Determine the (X, Y) coordinate at the center of the cell enclosing the given text.  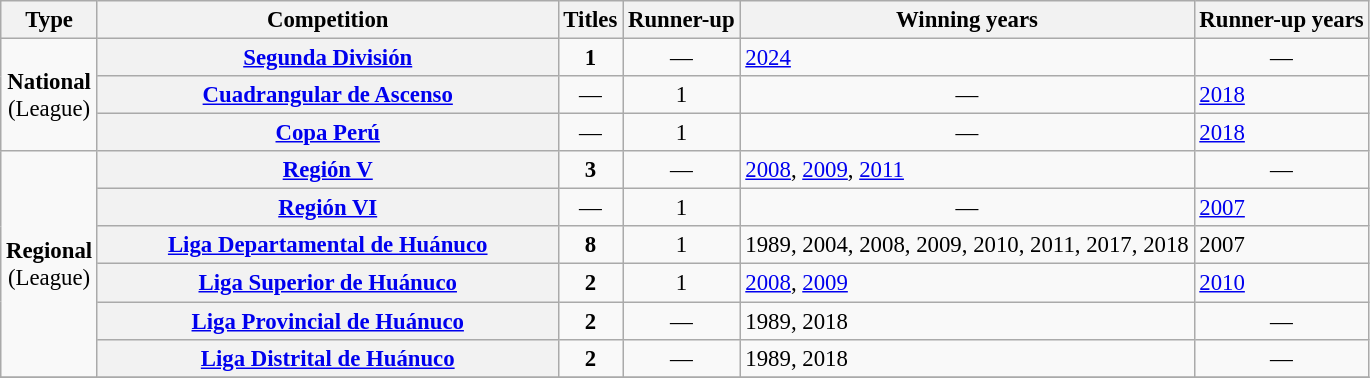
Región VI (328, 208)
Segunda División (328, 58)
3 (590, 170)
Winning years (967, 20)
Regional(League) (50, 264)
Runner-up years (1282, 20)
Liga Provincial de Huánuco (328, 321)
Copa Perú (328, 133)
Type (50, 20)
Titles (590, 20)
Competition (328, 20)
2010 (1282, 283)
8 (590, 245)
2024 (967, 58)
Cuadrangular de Ascenso (328, 95)
National(League) (50, 96)
Liga Superior de Huánuco (328, 283)
Runner-up (682, 20)
Liga Departamental de Huánuco (328, 245)
2008, 2009 (967, 283)
Liga Distrital de Huánuco (328, 358)
Región V (328, 170)
1989, 2004, 2008, 2009, 2010, 2011, 2017, 2018 (967, 245)
2008, 2009, 2011 (967, 170)
